Determine the [x, y] coordinate at the center of the cell enclosing the given text.  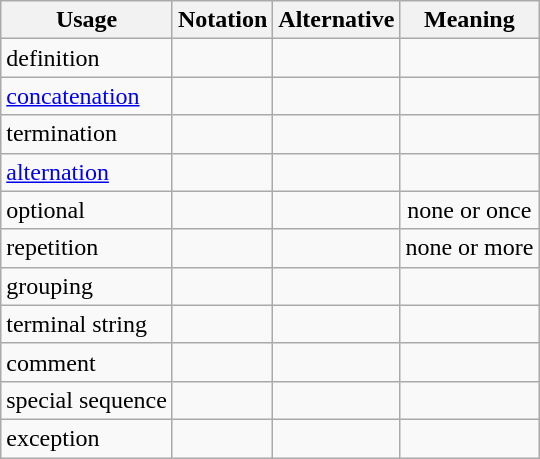
Usage [87, 20]
exception [87, 438]
special sequence [87, 400]
Alternative [336, 20]
concatenation [87, 96]
comment [87, 362]
alternation [87, 172]
repetition [87, 248]
termination [87, 134]
none or more [470, 248]
none or once [470, 210]
Notation [222, 20]
definition [87, 58]
grouping [87, 286]
Meaning [470, 20]
terminal string [87, 324]
optional [87, 210]
